Output the (x, y) coordinate of the center of the cell containing the given text.  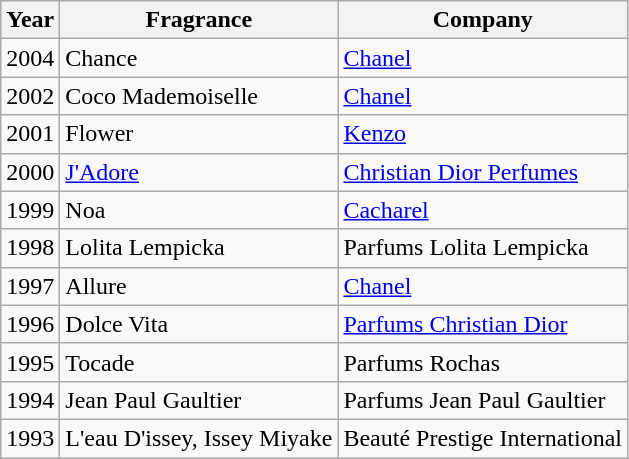
1994 (30, 400)
Parfums Jean Paul Gaultier (483, 400)
Christian Dior Perfumes (483, 172)
Noa (199, 210)
Beauté Prestige International (483, 438)
Coco Mademoiselle (199, 96)
1999 (30, 210)
Dolce Vita (199, 324)
Tocade (199, 362)
2000 (30, 172)
Lolita Lempicka (199, 248)
Allure (199, 286)
Chance (199, 58)
Year (30, 20)
J'Adore (199, 172)
Fragrance (199, 20)
Company (483, 20)
Parfums Christian Dior (483, 324)
2002 (30, 96)
1996 (30, 324)
Jean Paul Gaultier (199, 400)
Parfums Lolita Lempicka (483, 248)
2001 (30, 134)
Parfums Rochas (483, 362)
Kenzo (483, 134)
L'eau D'issey, Issey Miyake (199, 438)
Flower (199, 134)
1995 (30, 362)
1993 (30, 438)
1997 (30, 286)
2004 (30, 58)
Cacharel (483, 210)
1998 (30, 248)
